Output the [X, Y] coordinate of the center of the cell containing the given text.  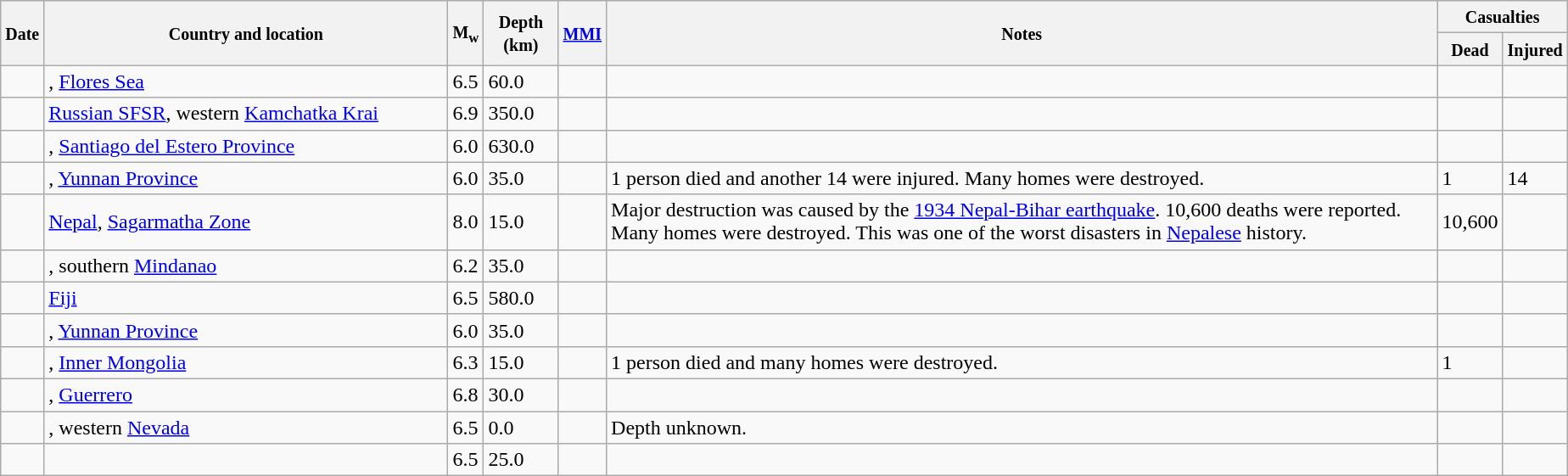
, Flores Sea [246, 81]
Casualties [1502, 17]
, western Nevada [246, 427]
Fiji [246, 298]
6.9 [466, 114]
MMI [582, 33]
8.0 [466, 222]
350.0 [521, 114]
6.3 [466, 362]
30.0 [521, 395]
Russian SFSR, western Kamchatka Krai [246, 114]
1 person died and many homes were destroyed. [1022, 362]
, Guerrero [246, 395]
Country and location [246, 33]
Nepal, Sagarmatha Zone [246, 222]
630.0 [521, 146]
1 person died and another 14 were injured. Many homes were destroyed. [1022, 178]
, Santiago del Estero Province [246, 146]
Date [22, 33]
6.2 [466, 266]
0.0 [521, 427]
Notes [1022, 33]
14 [1535, 178]
Dead [1470, 49]
, southern Mindanao [246, 266]
Depth unknown. [1022, 427]
10,600 [1470, 222]
580.0 [521, 298]
60.0 [521, 81]
Injured [1535, 49]
Mw [466, 33]
, Inner Mongolia [246, 362]
25.0 [521, 460]
Depth (km) [521, 33]
6.8 [466, 395]
